Identify which cell holds the provided text, then report its (x, y) central coordinate. 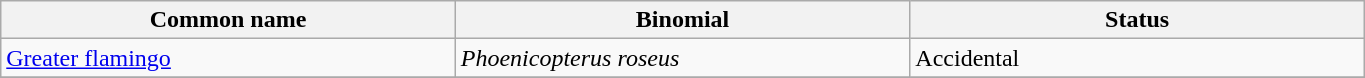
Phoenicopterus roseus (682, 58)
Status (1138, 20)
Greater flamingo (228, 58)
Binomial (682, 20)
Accidental (1138, 58)
Common name (228, 20)
